Identify which cell holds the provided text, then report its [x, y] central coordinate. 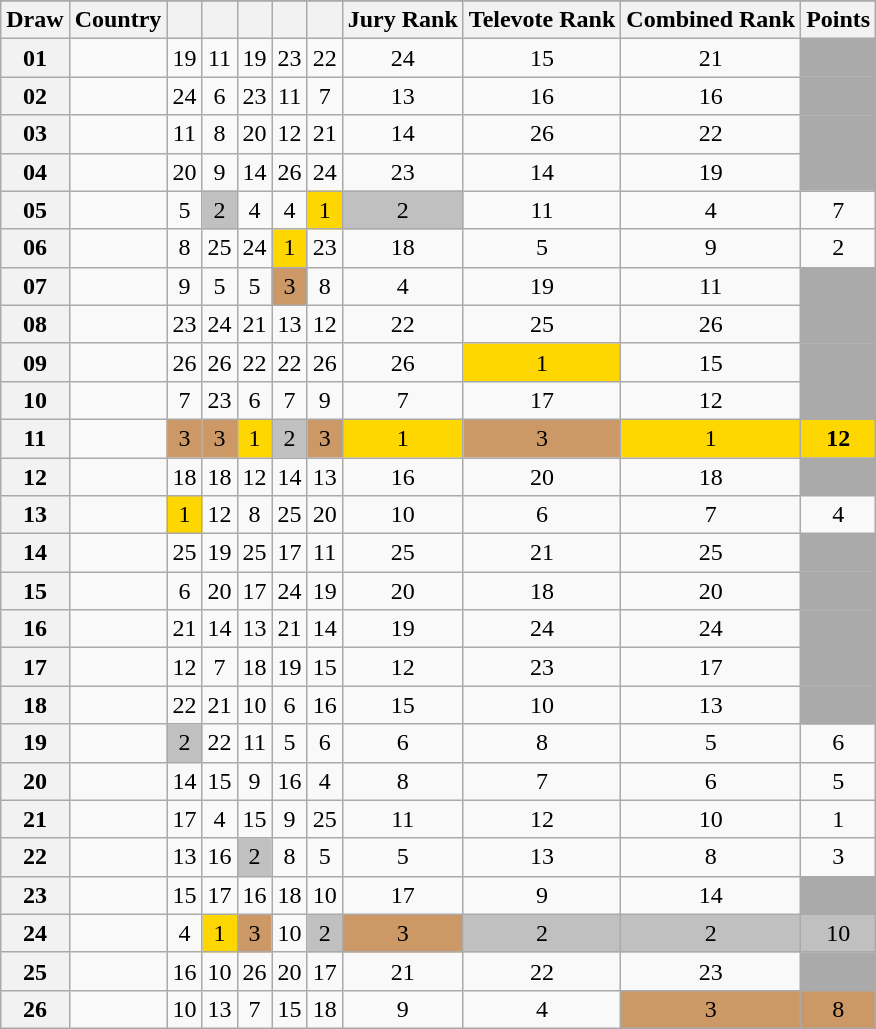
01 [35, 58]
08 [35, 324]
09 [35, 362]
07 [35, 286]
Televote Rank [542, 20]
Points [838, 20]
Draw [35, 20]
06 [35, 248]
02 [35, 96]
04 [35, 172]
Jury Rank [402, 20]
03 [35, 134]
Combined Rank [711, 20]
Country [118, 20]
05 [35, 210]
